Pinpoint the cell where the given text exists, returning its (X, Y) midpoint coordinate. 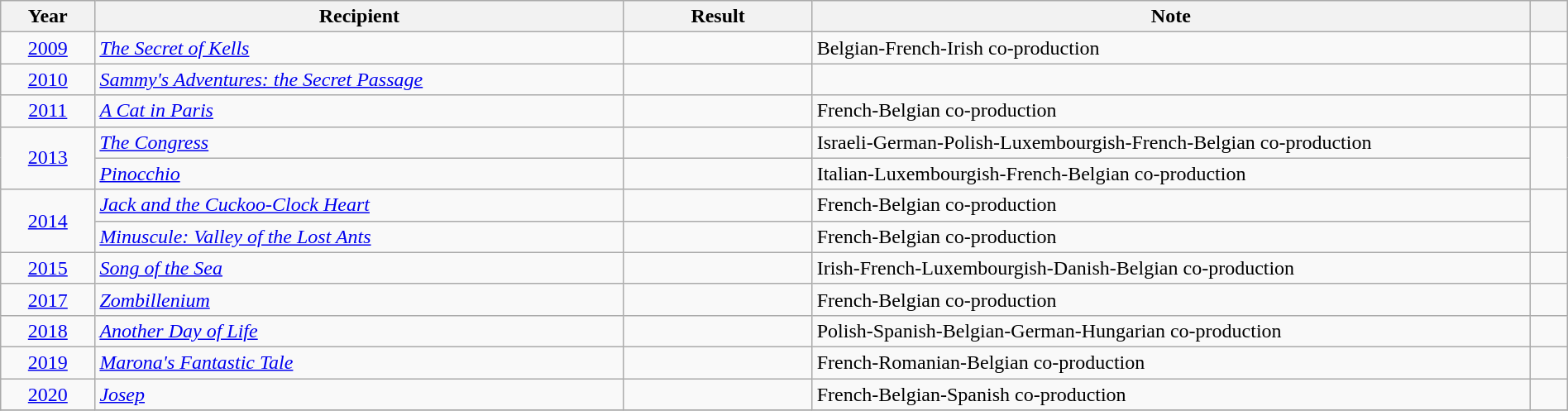
Result (718, 17)
Minuscule: Valley of the Lost Ants (359, 237)
2015 (48, 268)
Italian-Luxembourgish-French-Belgian co-production (1171, 174)
2011 (48, 111)
Israeli-German-Polish-Luxembourgish-French-Belgian co-production (1171, 142)
Song of the Sea (359, 268)
French-Belgian-Spanish co-production (1171, 394)
Josep (359, 394)
2010 (48, 79)
2013 (48, 158)
Note (1171, 17)
2020 (48, 394)
Zombillenium (359, 299)
A Cat in Paris (359, 111)
2019 (48, 362)
Recipient (359, 17)
2018 (48, 331)
Marona's Fantastic Tale (359, 362)
2009 (48, 48)
The Secret of Kells (359, 48)
Irish-French-Luxembourgish-Danish-Belgian co-production (1171, 268)
Belgian-French-Irish co-production (1171, 48)
French-Romanian-Belgian co-production (1171, 362)
Jack and the Cuckoo-Clock Heart (359, 205)
Another Day of Life (359, 331)
2014 (48, 221)
Sammy's Adventures: the Secret Passage (359, 79)
Pinocchio (359, 174)
The Congress (359, 142)
Year (48, 17)
2017 (48, 299)
Polish-Spanish-Belgian-German-Hungarian co-production (1171, 331)
